Find where the given text appears and provide that cell's center as (x, y) coordinate. 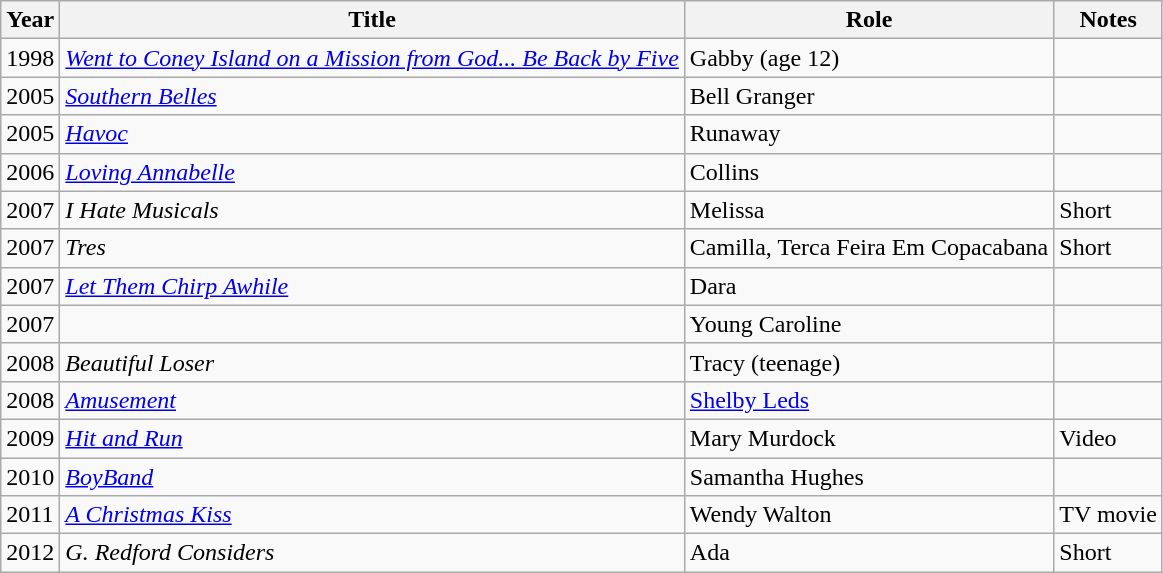
Went to Coney Island on a Mission from God... Be Back by Five (372, 58)
Dara (868, 286)
2011 (30, 515)
Title (372, 20)
Beautiful Loser (372, 362)
Southern Belles (372, 96)
Video (1108, 438)
Notes (1108, 20)
Ada (868, 553)
2009 (30, 438)
Role (868, 20)
I Hate Musicals (372, 210)
Hit and Run (372, 438)
Let Them Chirp Awhile (372, 286)
G. Redford Considers (372, 553)
Mary Murdock (868, 438)
Tracy (teenage) (868, 362)
2006 (30, 172)
Tres (372, 248)
Collins (868, 172)
Wendy Walton (868, 515)
Bell Granger (868, 96)
Runaway (868, 134)
Young Caroline (868, 324)
Camilla, Terca Feira Em Copacabana (868, 248)
Havoc (372, 134)
2010 (30, 477)
Gabby (age 12) (868, 58)
TV movie (1108, 515)
Year (30, 20)
Shelby Leds (868, 400)
A Christmas Kiss (372, 515)
2012 (30, 553)
Samantha Hughes (868, 477)
Melissa (868, 210)
Loving Annabelle (372, 172)
1998 (30, 58)
BoyBand (372, 477)
Amusement (372, 400)
